Provide the (x, y) coordinate of the cell's center where the given text is located.  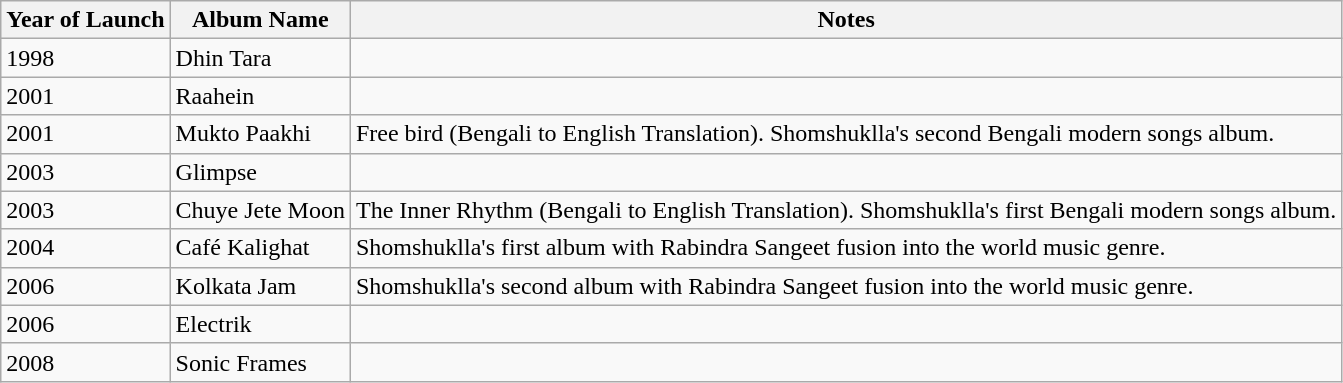
Chuye Jete Moon (260, 210)
The Inner Rhythm (Bengali to English Translation). Shomshuklla's first Bengali modern songs album. (846, 210)
2008 (86, 362)
Free bird (Bengali to English Translation). Shomshuklla's second Bengali modern songs album. (846, 134)
1998 (86, 58)
Raahein (260, 96)
2004 (86, 248)
Electrik (260, 324)
Mukto Paakhi (260, 134)
Kolkata Jam (260, 286)
Dhin Tara (260, 58)
Sonic Frames (260, 362)
Café Kalighat (260, 248)
Year of Launch (86, 20)
Notes (846, 20)
Glimpse (260, 172)
Album Name (260, 20)
Shomshuklla's second album with Rabindra Sangeet fusion into the world music genre. (846, 286)
Shomshuklla's first album with Rabindra Sangeet fusion into the world music genre. (846, 248)
